Locate the cell with the specified text and output its (X, Y) center coordinate. 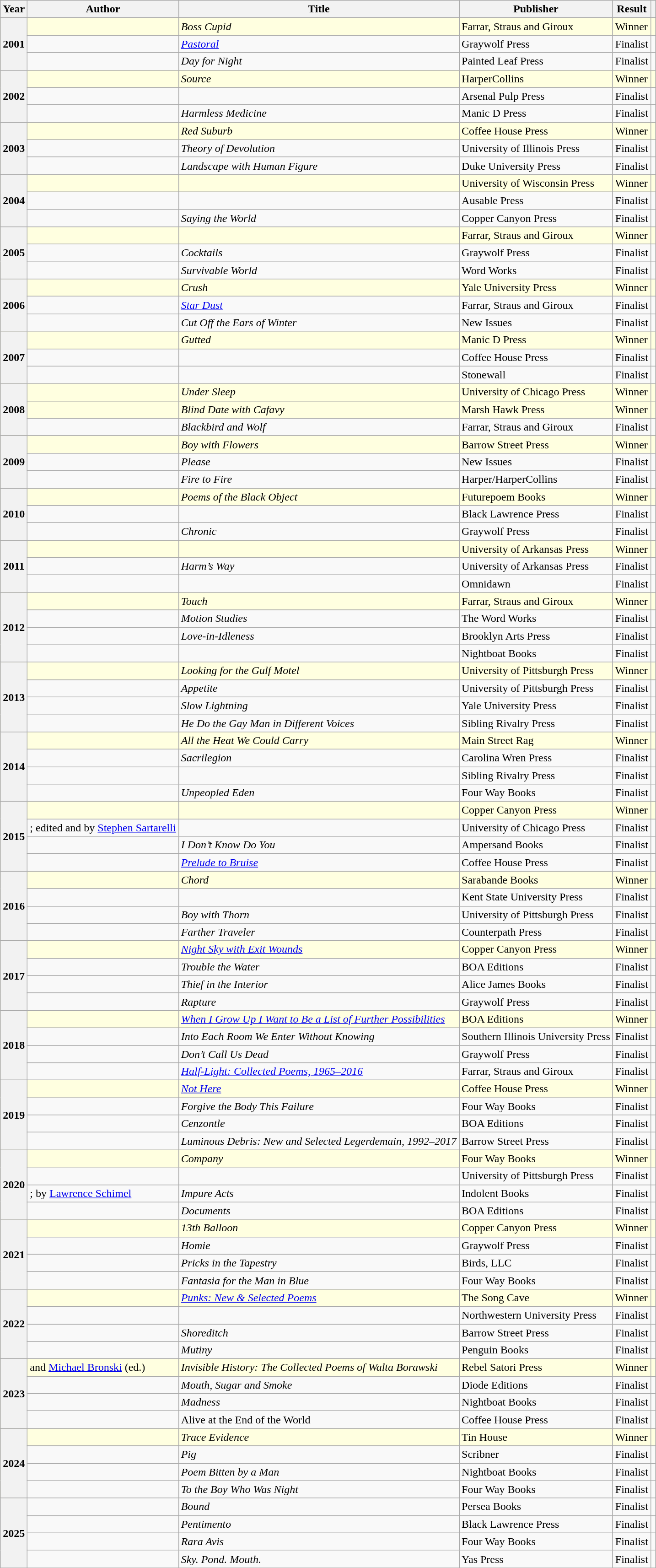
Sarabande Books (536, 880)
Ampersand Books (536, 845)
2013 (14, 697)
Chronic (318, 532)
Southern Illinois University Press (536, 1036)
Gutted (318, 340)
Tin House (536, 1437)
Please (318, 462)
Landscape with Human Figure (318, 166)
Trouble the Water (318, 967)
Persea Books (536, 1507)
Futurepoem Books (536, 496)
Shoreditch (318, 1333)
HarperCollins (536, 79)
Theory of Devolution (318, 148)
Cocktails (318, 253)
2017 (14, 975)
Poem Bitten by a Man (318, 1472)
; by Lawrence Schimel (103, 1193)
Invisible History: The Collected Poems of Walta Borawski (318, 1368)
All the Heat We Could Carry (318, 740)
Night Sky with Exit Wounds (318, 949)
2001 (14, 44)
Harper/HarperCollins (536, 479)
2007 (14, 357)
Main Street Rag (536, 740)
2012 (14, 627)
Title (318, 9)
Don’t Call Us Dead (318, 1054)
Blackbird and Wolf (318, 427)
Farther Traveler (318, 932)
Prelude to Bruise (318, 862)
Word Works (536, 270)
Fire to Fire (318, 479)
Publisher (536, 9)
Appetite (318, 688)
2025 (14, 1533)
Poems of the Black Object (318, 496)
Under Sleep (318, 392)
Result (631, 9)
Pig (318, 1455)
Forgive the Body This Failure (318, 1106)
Sacrilegion (318, 758)
Kent State University Press (536, 897)
Not Here (318, 1089)
2016 (14, 906)
Northwestern University Press (536, 1315)
2015 (14, 836)
Counterpath Press (536, 932)
2002 (14, 96)
; edited and by Stephen Sartarelli (103, 828)
Crush (318, 288)
Cut Off the Ears of Winter (318, 323)
2010 (14, 514)
Motion Studies (318, 619)
2019 (14, 1115)
Painted Leaf Press (536, 61)
2024 (14, 1463)
Fantasia for the Man in Blue (318, 1280)
Saying the World (318, 218)
13th Balloon (318, 1228)
2009 (14, 462)
Survivable World (318, 270)
Company (318, 1158)
To the Boy Who Was Night (318, 1489)
Punks: New & Selected Poems (318, 1298)
Marsh Hawk Press (536, 410)
Carolina Wren Press (536, 758)
2004 (14, 200)
Alive at the End of the World (318, 1420)
Boy with Thorn (318, 915)
Blind Date with Cafavy (318, 410)
Star Dust (318, 305)
2006 (14, 305)
Indolent Books (536, 1193)
Stonewall (536, 375)
Looking for the Gulf Motel (318, 671)
Thief in the Interior (318, 984)
I Don’t Know Do You (318, 845)
When I Grow Up I Want to Be a List of Further Possibilities (318, 1019)
Documents (318, 1211)
Unpeopled Eden (318, 793)
Boss Cupid (318, 27)
Year (14, 9)
Harm’s Way (318, 566)
Penguin Books (536, 1350)
Rebel Satori Press (536, 1368)
Into Each Room We Enter Without Knowing (318, 1036)
Scribner (536, 1455)
Arsenal Pulp Press (536, 96)
2011 (14, 566)
Pentimento (318, 1524)
Slow Lightning (318, 706)
Birds, LLC (536, 1263)
Day for Night (318, 61)
2005 (14, 253)
The Song Cave (536, 1298)
Sky. Pond. Mouth. (318, 1559)
Brooklyn Arts Press (536, 636)
2023 (14, 1394)
Luminous Debris: New and Selected Legerdemain, 1992–2017 (318, 1141)
Duke University Press (536, 166)
Boy with Flowers (318, 444)
Bound (318, 1507)
Touch (318, 601)
Diode Editions (536, 1385)
University of Wisconsin Press (536, 183)
2008 (14, 410)
2014 (14, 766)
Trace Evidence (318, 1437)
Homie (318, 1245)
Pastoral (318, 44)
Impure Acts (318, 1193)
Source (318, 79)
Red Suburb (318, 131)
Rara Avis (318, 1541)
University of Illinois Press (536, 148)
Mouth, Sugar and Smoke (318, 1385)
He Do the Gay Man in Different Voices (318, 723)
Rapture (318, 1002)
Yas Press (536, 1559)
Omnidawn (536, 584)
Half-Light: Collected Poems, 1965–2016 (318, 1072)
2003 (14, 148)
Harmless Medicine (318, 113)
2018 (14, 1045)
Alice James Books (536, 984)
and Michael Bronski (ed.) (103, 1368)
Ausable Press (536, 200)
Chord (318, 880)
2020 (14, 1185)
Mutiny (318, 1350)
Love-in-Idleness (318, 636)
2021 (14, 1254)
Author (103, 9)
Madness (318, 1402)
2022 (14, 1324)
The Word Works (536, 619)
Pricks in the Tapestry (318, 1263)
Cenzontle (318, 1124)
